Find where the given text appears and provide that cell's center as (X, Y) coordinate. 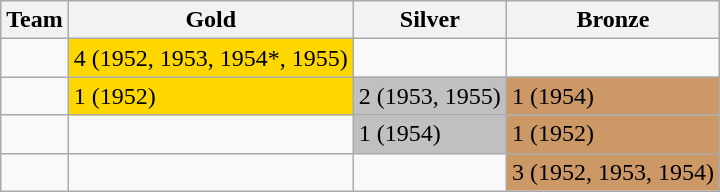
Team (35, 20)
2 (1953, 1955) (430, 96)
Bronze (612, 20)
Silver (430, 20)
3 (1952, 1953, 1954) (612, 172)
4 (1952, 1953, 1954*, 1955) (210, 58)
Gold (210, 20)
